From the cell containing the given text, extract its center point as [x, y] coordinate. 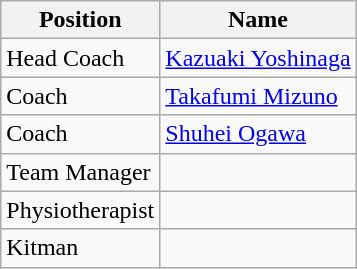
Shuhei Ogawa [258, 134]
Head Coach [80, 58]
Takafumi Mizuno [258, 96]
Team Manager [80, 172]
Physiotherapist [80, 210]
Name [258, 20]
Position [80, 20]
Kazuaki Yoshinaga [258, 58]
Kitman [80, 248]
